Locate the cell with the specified text and output its [X, Y] center coordinate. 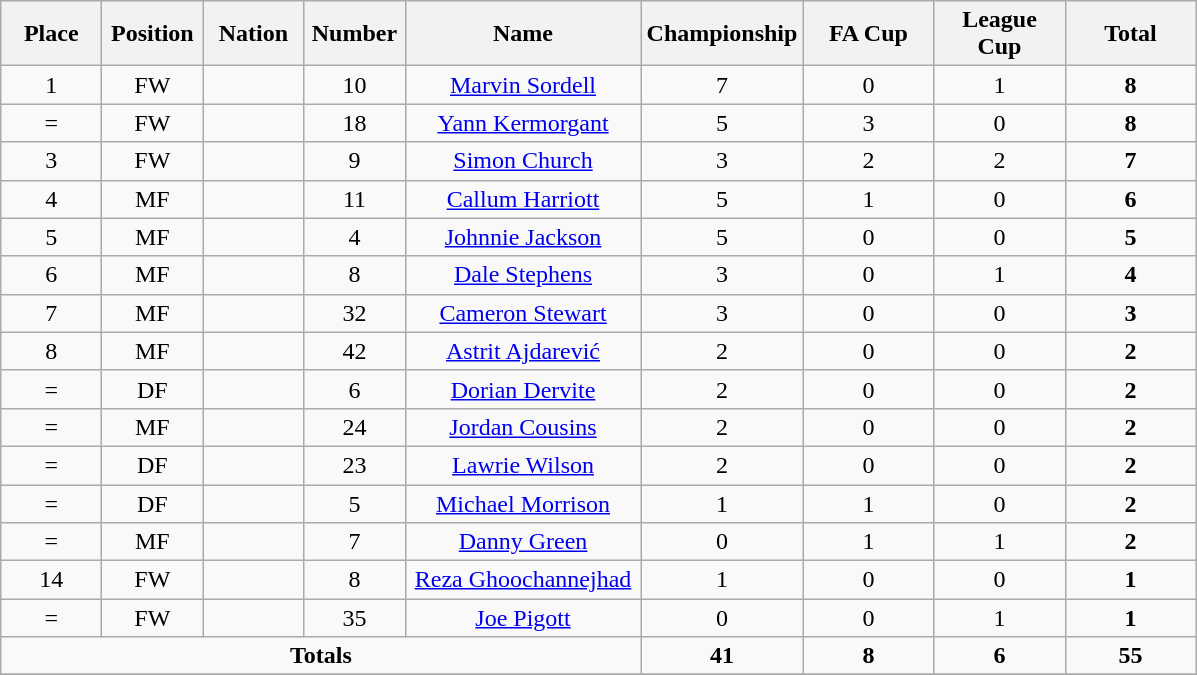
Simon Church [523, 161]
Cameron Stewart [523, 313]
League Cup [1000, 34]
Marvin Sordell [523, 85]
Jordan Cousins [523, 427]
Name [523, 34]
Number [354, 34]
Lawrie Wilson [523, 465]
Total [1130, 34]
Michael Morrison [523, 503]
Dale Stephens [523, 275]
14 [52, 580]
32 [354, 313]
Johnnie Jackson [523, 237]
Callum Harriott [523, 199]
Championship [722, 34]
Nation [254, 34]
FA Cup [868, 34]
Totals [321, 656]
Dorian Dervite [523, 389]
23 [354, 465]
9 [354, 161]
Reza Ghoochannejhad [523, 580]
10 [354, 85]
Position [152, 34]
35 [354, 618]
Joe Pigott [523, 618]
24 [354, 427]
55 [1130, 656]
Yann Kermorgant [523, 123]
Place [52, 34]
Astrit Ajdarević [523, 351]
11 [354, 199]
18 [354, 123]
Danny Green [523, 542]
41 [722, 656]
42 [354, 351]
